Detect which cell encompasses the target text, then output its (X, Y) center coordinate. 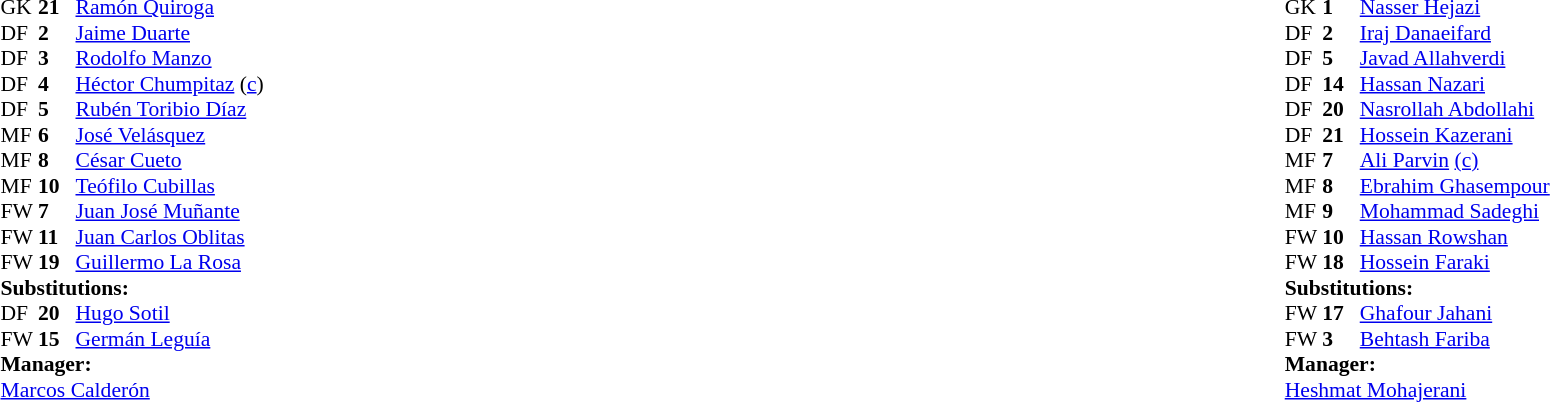
15 (57, 339)
Teófilo Cubillas (170, 186)
Jaime Duarte (170, 33)
Hassan Rowshan (1455, 237)
Hugo Sotil (170, 313)
9 (1341, 211)
Hossein Kazerani (1455, 135)
Behtash Fariba (1455, 339)
Hassan Nazari (1455, 84)
Hossein Faraki (1455, 263)
Mohammad Sadeghi (1455, 211)
Javad Allahverdi (1455, 59)
19 (57, 263)
21 (1341, 135)
José Velásquez (170, 135)
Ebrahim Ghasempour (1455, 186)
4 (57, 84)
Ali Parvin (c) (1455, 161)
Ghafour Jahani (1455, 313)
Rodolfo Manzo (170, 59)
18 (1341, 263)
6 (57, 135)
Nasrollah Abdollahi (1455, 109)
Rubén Toribio Díaz (170, 109)
Iraj Danaeifard (1455, 33)
14 (1341, 84)
Germán Leguía (170, 339)
Juan Carlos Oblitas (170, 237)
Juan José Muñante (170, 211)
Héctor Chumpitaz (c) (170, 84)
César Cueto (170, 161)
Guillermo La Rosa (170, 263)
17 (1341, 313)
11 (57, 237)
